For the text-containing cell, return its midpoint in (x, y) coordinate format. 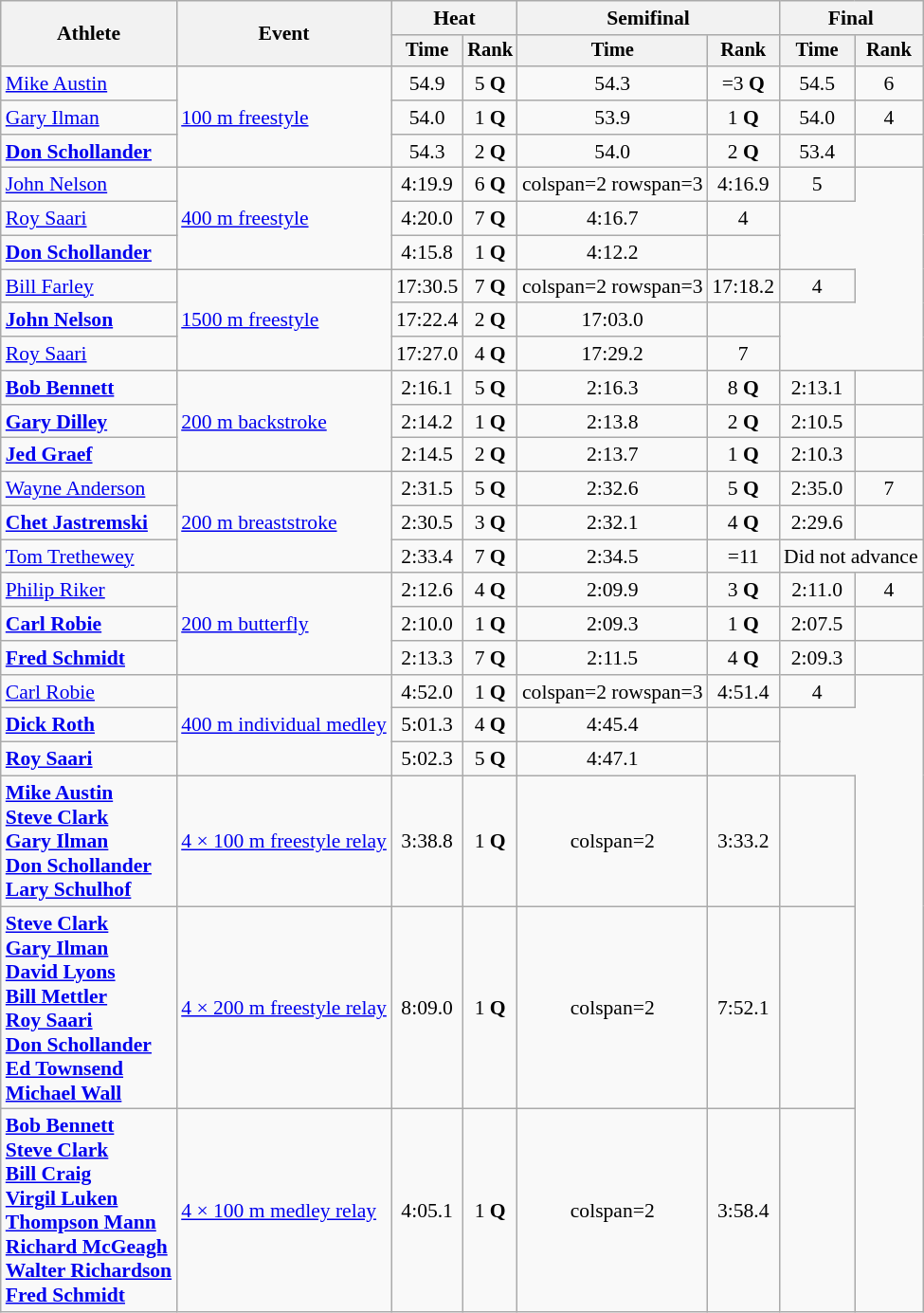
=11 (743, 556)
2:09.9 (612, 591)
53.9 (612, 118)
2:13.1 (817, 388)
Athlete (89, 34)
Final (851, 18)
4:05.1 (426, 1211)
Steve ClarkGary IlmanDavid LyonsBill MettlerRoy SaariDon SchollanderEd TownsendMichael Wall (89, 1008)
Chet Jastremski (89, 523)
Gary Ilman (89, 118)
2:13.8 (612, 422)
2:12.6 (426, 591)
4:16.9 (743, 185)
Semifinal (648, 18)
7:52.1 (743, 1008)
Event (284, 34)
4 × 100 m medley relay (284, 1211)
2:14.5 (426, 455)
Dick Roth (89, 725)
2:13.3 (426, 658)
2:10.3 (817, 455)
200 m butterfly (284, 624)
3:38.8 (426, 842)
3:33.2 (743, 842)
53.4 (817, 152)
2:33.4 (426, 556)
2:34.5 (612, 556)
4:47.1 (612, 759)
Jed Graef (89, 455)
17:22.4 (426, 320)
2:10.0 (426, 624)
2:10.5 (817, 422)
2:11.0 (817, 591)
4:20.0 (426, 219)
17:30.5 (426, 286)
100 m freestyle (284, 118)
2:16.3 (612, 388)
4 × 100 m freestyle relay (284, 842)
8:09.0 (426, 1008)
5 (817, 185)
=3 Q (743, 83)
1500 m freestyle (284, 320)
Bill Farley (89, 286)
2:13.7 (612, 455)
2:32.1 (612, 523)
6 Q (490, 185)
Bob Bennett (89, 388)
Mike Austin (89, 83)
Bob BennettSteve ClarkBill CraigVirgil LukenThompson MannRichard McGeaghWalter RichardsonFred Schmidt (89, 1211)
2:11.5 (612, 658)
Gary Dilley (89, 422)
54.9 (426, 83)
4:19.9 (426, 185)
4:45.4 (612, 725)
Wayne Anderson (89, 489)
6 (889, 83)
Heat (455, 18)
4:16.7 (612, 219)
5:01.3 (426, 725)
Philip Riker (89, 591)
8 Q (743, 388)
17:03.0 (612, 320)
3:58.4 (743, 1211)
4:15.8 (426, 253)
Did not advance (851, 556)
2:32.6 (612, 489)
54.5 (817, 83)
400 m individual medley (284, 726)
4:12.2 (612, 253)
2:07.5 (817, 624)
Fred Schmidt (89, 658)
2:30.5 (426, 523)
4 × 200 m freestyle relay (284, 1008)
5:02.3 (426, 759)
4:52.0 (426, 692)
2:29.6 (817, 523)
Tom Trethewey (89, 556)
4:51.4 (743, 692)
17:18.2 (743, 286)
200 m breaststroke (284, 523)
200 m backstroke (284, 421)
2:35.0 (817, 489)
2:14.2 (426, 422)
400 m freestyle (284, 218)
Mike AustinSteve ClarkGary IlmanDon SchollanderLary Schulhof (89, 842)
2:31.5 (426, 489)
2:16.1 (426, 388)
17:27.0 (426, 354)
17:29.2 (612, 354)
